Detect which cell encompasses the target text, then output its [X, Y] center coordinate. 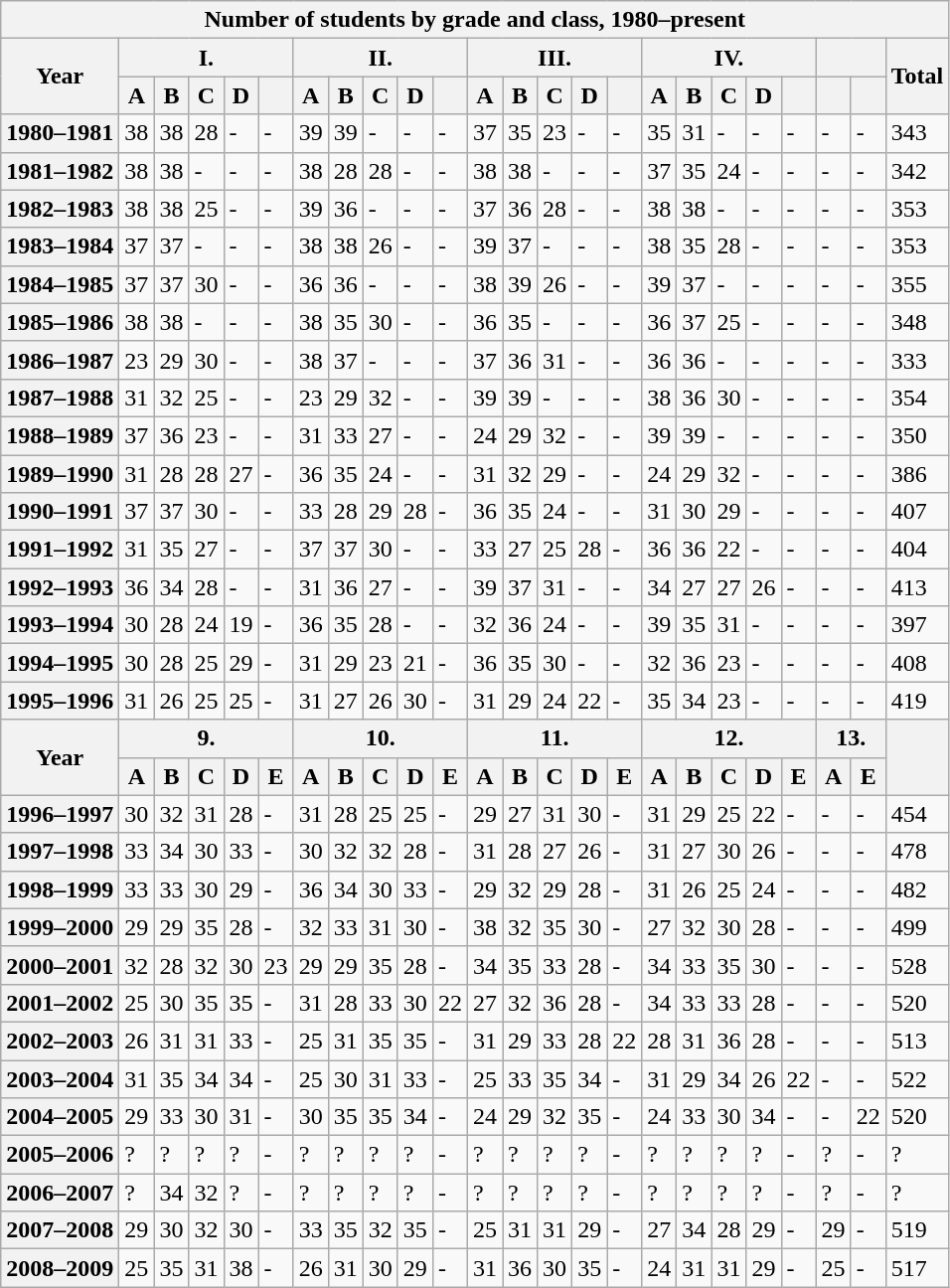
522 [917, 1078]
386 [917, 474]
1989–1990 [60, 474]
408 [917, 663]
11. [554, 738]
IV. [729, 58]
354 [917, 398]
482 [917, 889]
Number of students by grade and class, 1980–present [475, 20]
413 [917, 587]
2007–2008 [60, 1230]
1987–1988 [60, 398]
342 [917, 171]
1991–1992 [60, 550]
1985–1986 [60, 322]
10. [380, 738]
12. [729, 738]
2000–2001 [60, 965]
1996–1997 [60, 814]
1993–1994 [60, 625]
Total [917, 77]
13. [851, 738]
419 [917, 701]
1995–1996 [60, 701]
528 [917, 965]
II. [380, 58]
1992–1993 [60, 587]
499 [917, 927]
1988–1989 [60, 435]
1984–1985 [60, 284]
513 [917, 1041]
I. [207, 58]
478 [917, 852]
1999–2000 [60, 927]
2006–2007 [60, 1193]
1986–1987 [60, 360]
1980–1981 [60, 133]
21 [415, 663]
1990–1991 [60, 512]
9. [207, 738]
355 [917, 284]
1994–1995 [60, 663]
2008–2009 [60, 1268]
407 [917, 512]
517 [917, 1268]
343 [917, 133]
397 [917, 625]
519 [917, 1230]
19 [240, 625]
1997–1998 [60, 852]
2005–2006 [60, 1155]
III. [554, 58]
2001–2002 [60, 1003]
2003–2004 [60, 1078]
2002–2003 [60, 1041]
404 [917, 550]
1983–1984 [60, 246]
1982–1983 [60, 209]
333 [917, 360]
2004–2005 [60, 1117]
1998–1999 [60, 889]
454 [917, 814]
348 [917, 322]
350 [917, 435]
1981–1982 [60, 171]
